Return the [X, Y] coordinate for the center point of the cell that contains the specified text.  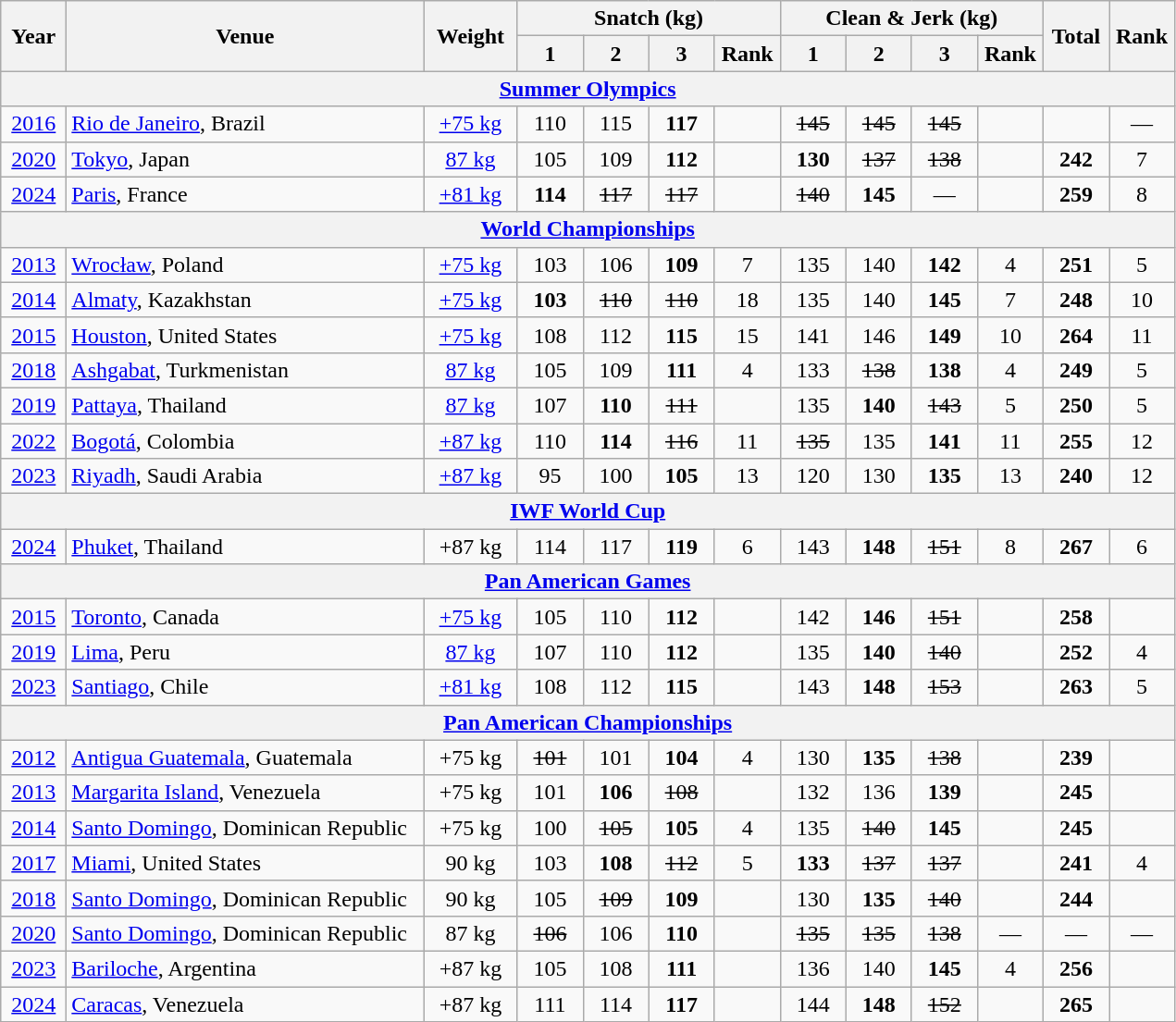
95 [550, 476]
139 [944, 793]
264 [1075, 335]
240 [1075, 476]
Summer Olympics [588, 89]
Wrocław, Poland [245, 265]
263 [1075, 687]
Houston, United States [245, 335]
144 [812, 1004]
153 [944, 687]
Lima, Peru [245, 652]
Year [33, 36]
Bariloche, Argentina [245, 968]
255 [1075, 441]
2016 [33, 124]
World Championships [588, 229]
258 [1075, 617]
149 [944, 335]
252 [1075, 652]
251 [1075, 265]
2022 [33, 441]
241 [1075, 863]
267 [1075, 547]
242 [1075, 159]
15 [748, 335]
Pattaya, Thailand [245, 405]
244 [1075, 898]
Ashgabat, Turkmenistan [245, 370]
104 [681, 757]
Caracas, Venezuela [245, 1004]
Total [1075, 36]
Margarita Island, Venezuela [245, 793]
18 [748, 300]
248 [1075, 300]
2017 [33, 863]
Snatch (kg) [649, 18]
259 [1075, 194]
116 [681, 441]
Venue [245, 36]
119 [681, 547]
Bogotá, Colombia [245, 441]
Miami, United States [245, 863]
2012 [33, 757]
152 [944, 1004]
Antigua Guatemala, Guatemala [245, 757]
239 [1075, 757]
Santiago, Chile [245, 687]
Toronto, Canada [245, 617]
Paris, France [245, 194]
Rio de Janeiro, Brazil [245, 124]
Weight [470, 36]
249 [1075, 370]
Phuket, Thailand [245, 547]
Riyadh, Saudi Arabia [245, 476]
Tokyo, Japan [245, 159]
IWF World Cup [588, 511]
256 [1075, 968]
Pan American Championships [588, 722]
Clean & Jerk (kg) [911, 18]
132 [812, 793]
265 [1075, 1004]
Almaty, Kazakhstan [245, 300]
Pan American Games [588, 582]
120 [812, 476]
250 [1075, 405]
